For the text-containing cell, return its midpoint in (X, Y) coordinate format. 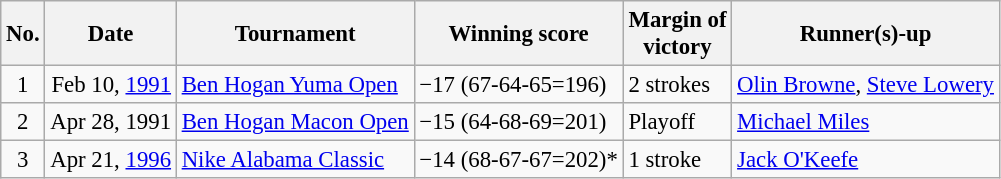
Olin Browne, Steve Lowery (866, 85)
2 (23, 122)
Tournament (295, 34)
Date (110, 34)
Apr 28, 1991 (110, 122)
−17 (67-64-65=196) (518, 85)
Feb 10, 1991 (110, 85)
Michael Miles (866, 122)
No. (23, 34)
1 stroke (678, 160)
−15 (64-68-69=201) (518, 122)
−14 (68-67-67=202)* (518, 160)
Runner(s)-up (866, 34)
2 strokes (678, 85)
3 (23, 160)
Playoff (678, 122)
Apr 21, 1996 (110, 160)
Winning score (518, 34)
Ben Hogan Yuma Open (295, 85)
Margin ofvictory (678, 34)
Ben Hogan Macon Open (295, 122)
Jack O'Keefe (866, 160)
Nike Alabama Classic (295, 160)
1 (23, 85)
